Extract the (x, y) coordinate from the center of the cell holding the provided text.  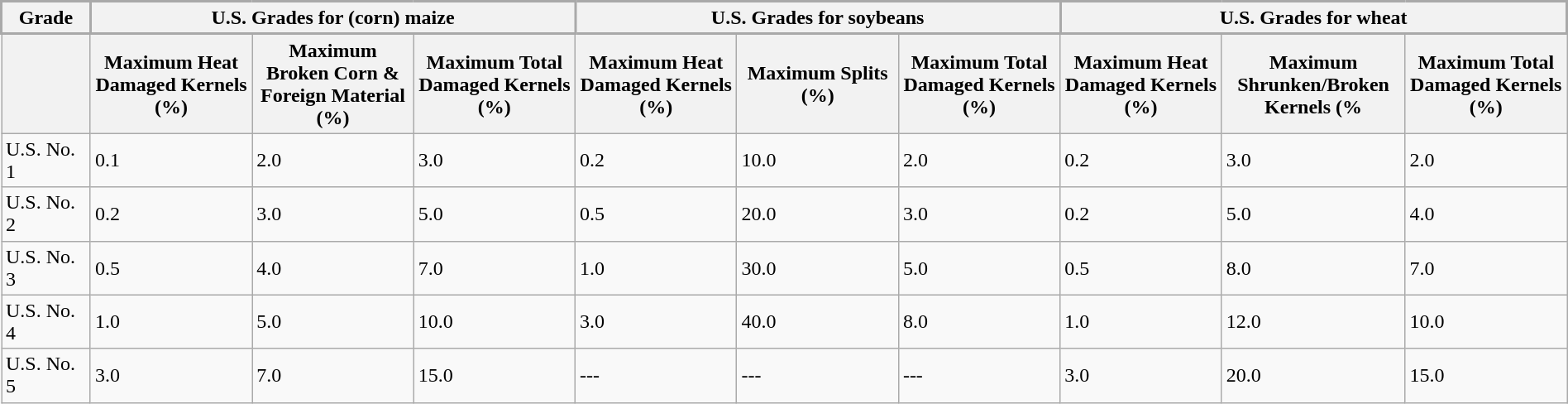
U.S. No. 1 (46, 161)
Grade (46, 18)
0.1 (170, 161)
U.S. Grades for soybeans (818, 18)
U.S. Grades for wheat (1313, 18)
12.0 (1313, 321)
U.S. No. 5 (46, 376)
40.0 (817, 321)
U.S. No. 2 (46, 214)
Maximum Splits (%) (817, 84)
Maximum Shrunken/Broken Kernels (% (1313, 84)
U.S. No. 3 (46, 268)
U.S. Grades for (corn) maize (332, 18)
Maximum Broken Corn & Foreign Material (%) (332, 84)
U.S. No. 4 (46, 321)
30.0 (817, 268)
